Locate the cell with the specified text and output its [x, y] center coordinate. 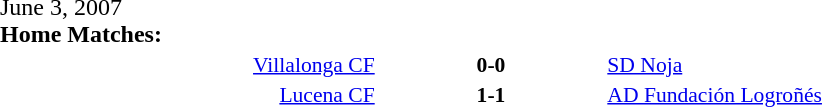
0-0 [492, 64]
